Return (X, Y) of the center of cell containing provided text 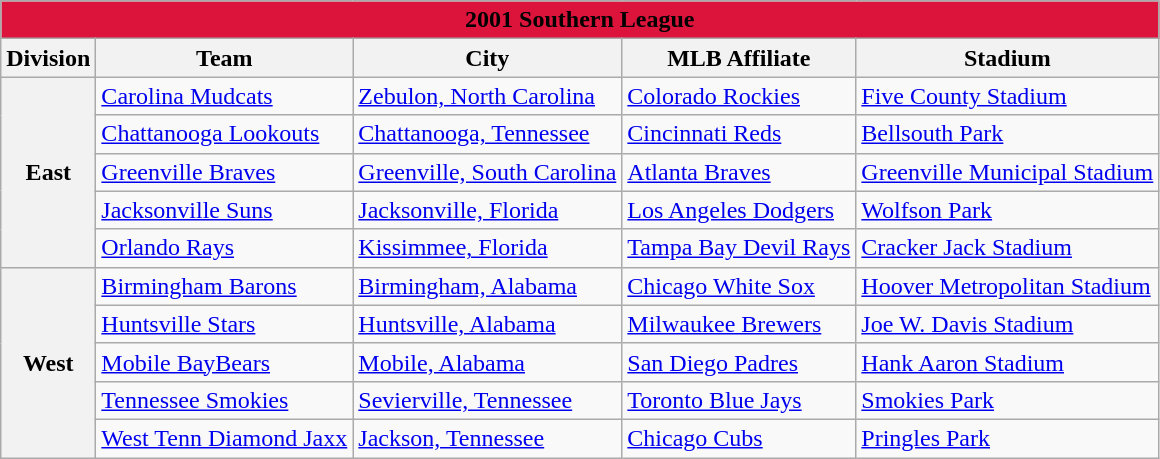
Tennessee Smokies (224, 400)
Jackson, Tennessee (488, 438)
Hoover Metropolitan Stadium (1008, 286)
Zebulon, North Carolina (488, 96)
Greenville, South Carolina (488, 172)
Toronto Blue Jays (739, 400)
Colorado Rockies (739, 96)
Sevierville, Tennessee (488, 400)
Los Angeles Dodgers (739, 210)
Chattanooga Lookouts (224, 134)
Tampa Bay Devil Rays (739, 248)
Carolina Mudcats (224, 96)
Wolfson Park (1008, 210)
Bellsouth Park (1008, 134)
Smokies Park (1008, 400)
Division (48, 58)
Team (224, 58)
Hank Aaron Stadium (1008, 362)
Greenville Municipal Stadium (1008, 172)
Milwaukee Brewers (739, 324)
Birmingham Barons (224, 286)
Chicago Cubs (739, 438)
West Tenn Diamond Jaxx (224, 438)
Jacksonville Suns (224, 210)
Mobile BayBears (224, 362)
Cincinnati Reds (739, 134)
Mobile, Alabama (488, 362)
City (488, 58)
Chicago White Sox (739, 286)
Chattanooga, Tennessee (488, 134)
East (48, 172)
Huntsville Stars (224, 324)
Joe W. Davis Stadium (1008, 324)
Birmingham, Alabama (488, 286)
Kissimmee, Florida (488, 248)
Greenville Braves (224, 172)
Atlanta Braves (739, 172)
Cracker Jack Stadium (1008, 248)
Jacksonville, Florida (488, 210)
Stadium (1008, 58)
San Diego Padres (739, 362)
West (48, 362)
Pringles Park (1008, 438)
MLB Affiliate (739, 58)
Orlando Rays (224, 248)
Huntsville, Alabama (488, 324)
Five County Stadium (1008, 96)
2001 Southern League (580, 20)
